Return [x, y] of the center of cell containing provided text 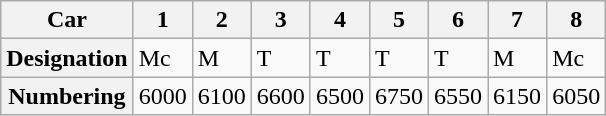
3 [280, 20]
6050 [576, 96]
Numbering [67, 96]
6550 [458, 96]
8 [576, 20]
Car [67, 20]
6100 [222, 96]
6600 [280, 96]
4 [340, 20]
2 [222, 20]
1 [162, 20]
7 [518, 20]
6750 [398, 96]
6500 [340, 96]
Designation [67, 58]
5 [398, 20]
6150 [518, 96]
6000 [162, 96]
6 [458, 20]
